Capture the cell that displays the provided text and extract its (X, Y) central coordinate. 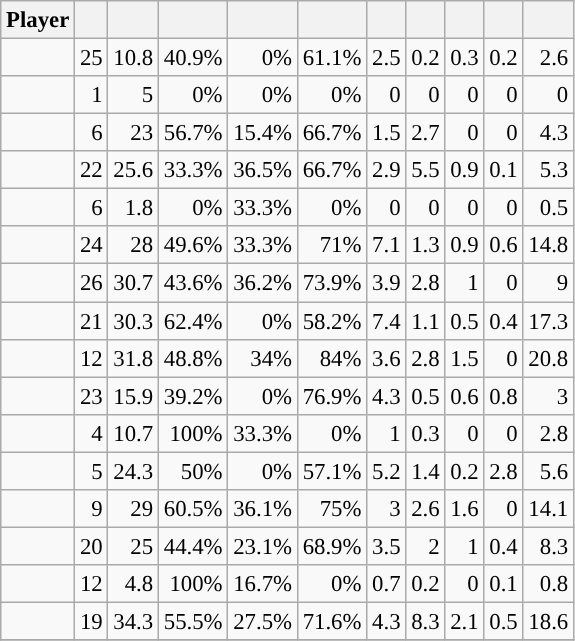
14.8 (548, 245)
2.1 (464, 621)
3.9 (386, 283)
68.9% (332, 546)
26 (92, 283)
36.2% (262, 283)
Player (38, 20)
36.5% (262, 170)
4.8 (133, 584)
23.1% (262, 546)
2.5 (386, 58)
55.5% (192, 621)
19 (92, 621)
76.9% (332, 396)
5.5 (426, 170)
2 (426, 546)
3.6 (386, 358)
21 (92, 321)
0.7 (386, 584)
2.7 (426, 133)
3.5 (386, 546)
49.6% (192, 245)
22 (92, 170)
10.7 (133, 433)
24.3 (133, 471)
40.9% (192, 58)
16.7% (262, 584)
73.9% (332, 283)
28 (133, 245)
10.8 (133, 58)
62.4% (192, 321)
7.4 (386, 321)
18.6 (548, 621)
24 (92, 245)
25.6 (133, 170)
4 (92, 433)
20.8 (548, 358)
48.8% (192, 358)
39.2% (192, 396)
5.2 (386, 471)
57.1% (332, 471)
34.3 (133, 621)
36.1% (262, 509)
31.8 (133, 358)
5.6 (548, 471)
58.2% (332, 321)
2.9 (386, 170)
17.3 (548, 321)
71% (332, 245)
1.4 (426, 471)
30.7 (133, 283)
20 (92, 546)
44.4% (192, 546)
15.9 (133, 396)
71.6% (332, 621)
14.1 (548, 509)
34% (262, 358)
43.6% (192, 283)
29 (133, 509)
61.1% (332, 58)
5.3 (548, 170)
1.8 (133, 208)
1.3 (426, 245)
84% (332, 358)
75% (332, 509)
56.7% (192, 133)
60.5% (192, 509)
27.5% (262, 621)
1.1 (426, 321)
1.6 (464, 509)
50% (192, 471)
15.4% (262, 133)
7.1 (386, 245)
30.3 (133, 321)
